Provide the (x, y) coordinate of the cell's center where the given text is located.  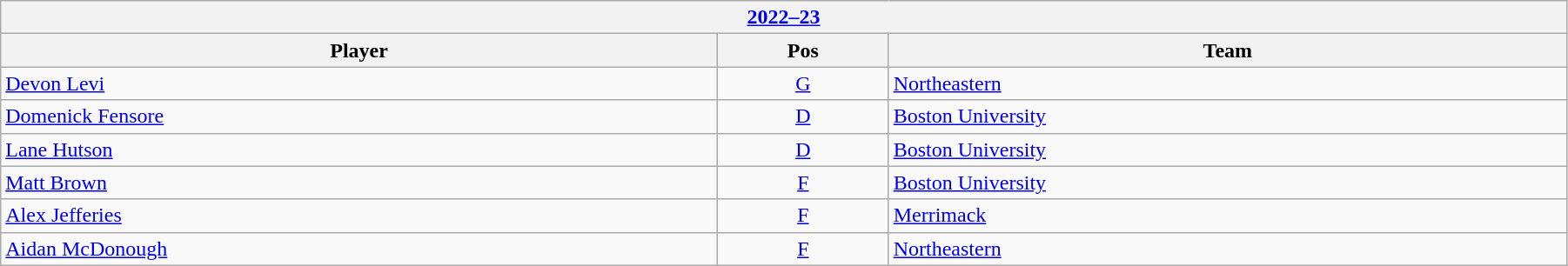
Domenick Fensore (359, 116)
Pos (802, 50)
Alex Jefferies (359, 216)
Devon Levi (359, 83)
Merrimack (1227, 216)
Player (359, 50)
G (802, 83)
Lane Hutson (359, 150)
2022–23 (784, 17)
Matt Brown (359, 183)
Aidan McDonough (359, 249)
Team (1227, 50)
